Capture the cell that displays the provided text and extract its [X, Y] central coordinate. 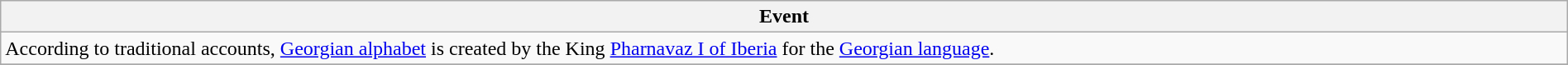
According to traditional accounts, Georgian alphabet is created by the King Pharnavaz I of Iberia for the Georgian language. [784, 48]
Event [784, 17]
